Find where the given text appears and provide that cell's center as (X, Y) coordinate. 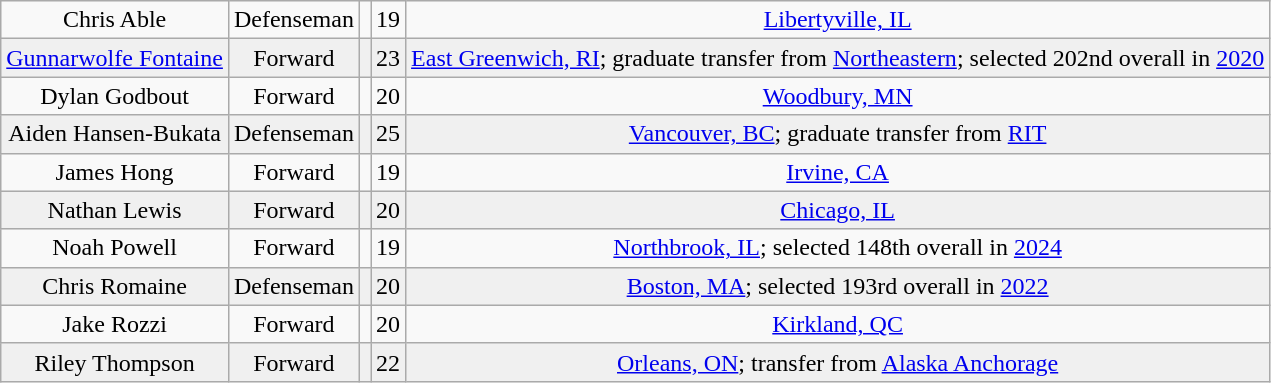
Irvine, CA (838, 172)
22 (388, 362)
Orleans, ON; transfer from Alaska Anchorage (838, 362)
Dylan Godbout (115, 96)
Gunnarwolfe Fontaine (115, 58)
James Hong (115, 172)
Kirkland, QC (838, 324)
Northbrook, IL; selected 148th overall in 2024 (838, 248)
Chicago, IL (838, 210)
Chris Romaine (115, 286)
Noah Powell (115, 248)
Jake Rozzi (115, 324)
23 (388, 58)
Libertyville, IL (838, 20)
Boston, MA; selected 193rd overall in 2022 (838, 286)
25 (388, 134)
Woodbury, MN (838, 96)
Vancouver, BC; graduate transfer from RIT (838, 134)
Riley Thompson (115, 362)
Aiden Hansen-Bukata (115, 134)
Nathan Lewis (115, 210)
Chris Able (115, 20)
East Greenwich, RI; graduate transfer from Northeastern; selected 202nd overall in 2020 (838, 58)
